Output the [x, y] coordinate of the center of the cell containing the given text.  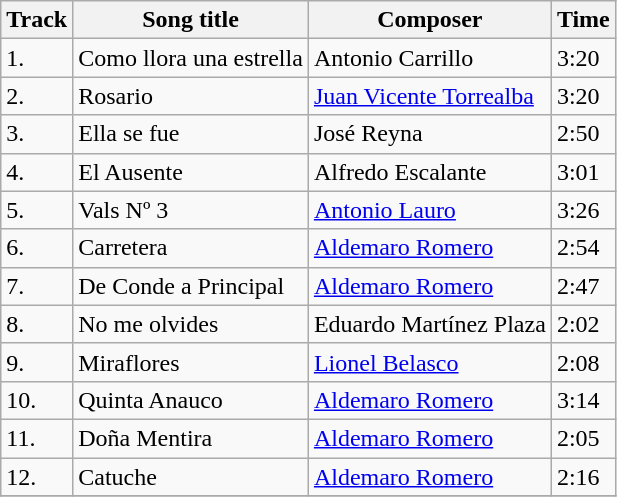
Antonio Lauro [430, 210]
2:16 [583, 477]
2:47 [583, 286]
Composer [430, 20]
2. [37, 96]
3:01 [583, 172]
4. [37, 172]
Rosario [191, 96]
Alfredo Escalante [430, 172]
Antonio Carrillo [430, 58]
6. [37, 248]
De Conde a Principal [191, 286]
3:14 [583, 400]
Juan Vicente Torrealba [430, 96]
2:05 [583, 438]
2:02 [583, 324]
José Reyna [430, 134]
7. [37, 286]
El Ausente [191, 172]
9. [37, 362]
10. [37, 400]
Miraflores [191, 362]
Como llora una estrella [191, 58]
Carretera [191, 248]
12. [37, 477]
3. [37, 134]
No me olvides [191, 324]
Quinta Anauco [191, 400]
2:54 [583, 248]
Lionel Belasco [430, 362]
Track [37, 20]
3:26 [583, 210]
8. [37, 324]
Ella se fue [191, 134]
Catuche [191, 477]
Vals Nº 3 [191, 210]
1. [37, 58]
2:08 [583, 362]
Doña Mentira [191, 438]
Time [583, 20]
Song title [191, 20]
5. [37, 210]
2:50 [583, 134]
11. [37, 438]
Eduardo Martínez Plaza [430, 324]
